Search for the cell housing the specified text and yield its [X, Y] center coordinate. 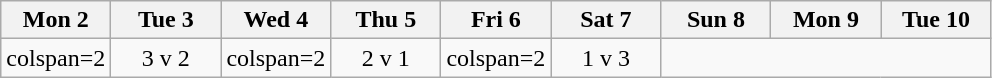
Tue 3 [166, 20]
Tue 10 [936, 20]
3 v 2 [166, 58]
Sat 7 [606, 20]
Thu 5 [386, 20]
Wed 4 [276, 20]
1 v 3 [606, 58]
2 v 1 [386, 58]
Mon 9 [826, 20]
Mon 2 [56, 20]
Fri 6 [496, 20]
Sun 8 [716, 20]
